Extract the [X, Y] coordinate from the center of the cell holding the provided text.  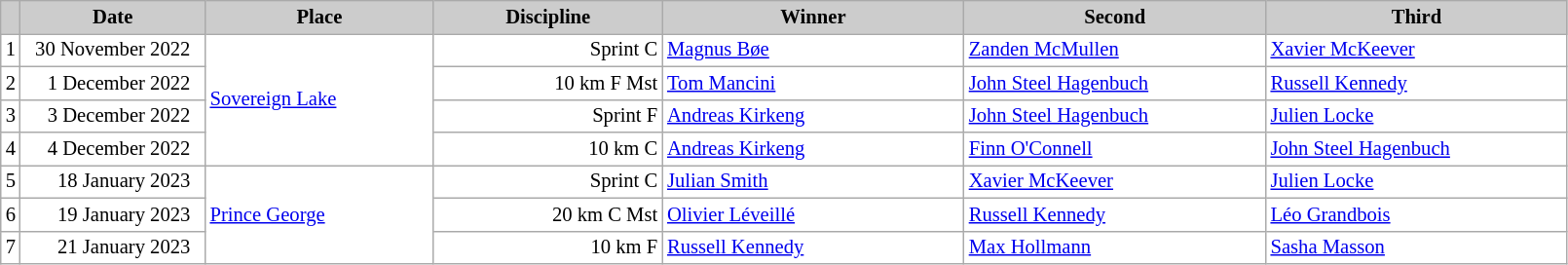
Olivier Léveillé [813, 214]
Discipline [547, 17]
1 [11, 50]
30 November 2022 [113, 50]
Magnus Bøe [813, 50]
Second [1115, 17]
Julian Smith [813, 181]
5 [11, 181]
Winner [813, 17]
Sasha Masson [1417, 247]
19 January 2023 [113, 214]
Tom Mancini [813, 83]
Prince George [319, 214]
Third [1417, 17]
Date [113, 17]
20 km C Mst [547, 214]
3 [11, 116]
Sprint F [547, 116]
3 December 2022 [113, 116]
21 January 2023 [113, 247]
Finn O'Connell [1115, 149]
2 [11, 83]
10 km C [547, 149]
Sovereign Lake [319, 99]
Zanden McMullen [1115, 50]
4 December 2022 [113, 149]
7 [11, 247]
6 [11, 214]
10 km F Mst [547, 83]
18 January 2023 [113, 181]
10 km F [547, 247]
Léo Grandbois [1417, 214]
4 [11, 149]
Max Hollmann [1115, 247]
Place [319, 17]
1 December 2022 [113, 83]
